Determine the (x, y) coordinate at the center of the cell enclosing the given text.  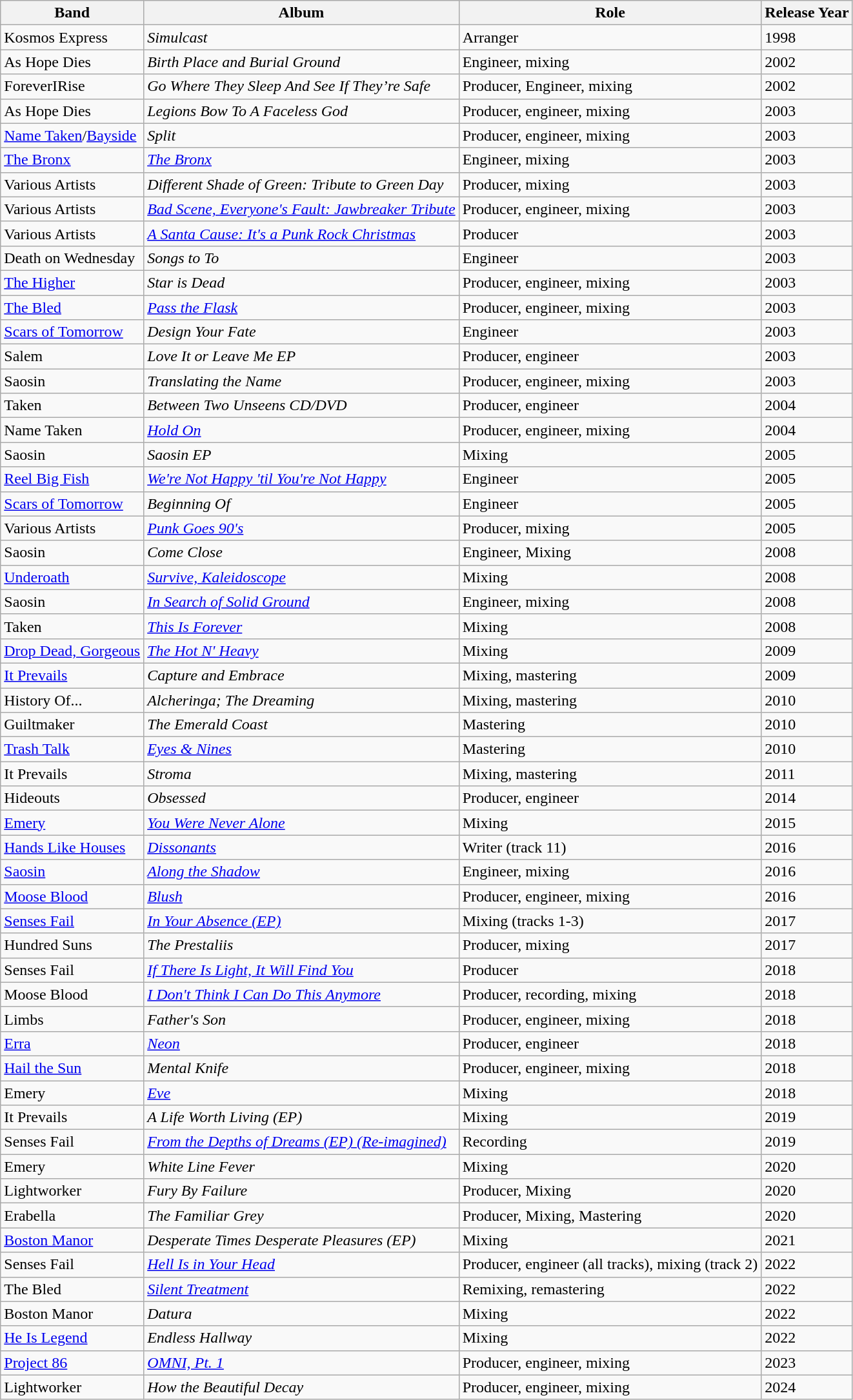
Trash Talk (72, 749)
2011 (807, 774)
This Is Forever (302, 626)
Endless Hallway (302, 1338)
Pass the Flask (302, 308)
Erabella (72, 1216)
We're Not Happy 'til You're Not Happy (302, 479)
1998 (807, 37)
Hundred Suns (72, 945)
Different Shade of Green: Tribute to Green Day (302, 184)
Alcheringa; The Dreaming (302, 700)
White Line Fever (302, 1167)
Neon (302, 1043)
Drop Dead, Gorgeous (72, 651)
Birth Place and Burial Ground (302, 62)
The Hot N' Heavy (302, 651)
Hold On (302, 430)
2024 (807, 1387)
Go Where They Sleep And See If They’re Safe (302, 86)
2015 (807, 823)
Silent Treatment (302, 1289)
Arranger (610, 37)
Mental Knife (302, 1068)
Release Year (807, 13)
I Don't Think I Can Do This Anymore (302, 994)
Between Two Unseens CD/DVD (302, 406)
The Familiar Grey (302, 1216)
Dissonants (302, 847)
Along the Shadow (302, 872)
Producer, Mixing (610, 1191)
Come Close (302, 553)
Eve (302, 1093)
Fury By Failure (302, 1191)
If There Is Light, It Will Find You (302, 970)
The Emerald Coast (302, 725)
Capture and Embrace (302, 675)
Datura (302, 1314)
Name Taken/Bayside (72, 135)
In Search of Solid Ground (302, 602)
Remixing, remastering (610, 1289)
Underoath (72, 577)
Hands Like Houses (72, 847)
How the Beautiful Decay (302, 1387)
Engineer, Mixing (610, 553)
Songs to To (302, 258)
2021 (807, 1240)
Blush (302, 896)
Desperate Times Desperate Pleasures (EP) (302, 1240)
He Is Legend (72, 1338)
Stroma (302, 774)
History Of... (72, 700)
Mixing (tracks 1-3) (610, 921)
Saosin EP (302, 455)
ForeverIRise (72, 86)
Eyes & Nines (302, 749)
Limbs (72, 1019)
Salem (72, 357)
A Life Worth Living (EP) (302, 1118)
You Were Never Alone (302, 823)
Name Taken (72, 430)
Band (72, 13)
Survive, Kaleidoscope (302, 577)
2014 (807, 798)
A Santa Cause: It's a Punk Rock Christmas (302, 233)
Guiltmaker (72, 725)
Punk Goes 90's (302, 528)
Producer, recording, mixing (610, 994)
The Prestaliis (302, 945)
Simulcast (302, 37)
Producer, Engineer, mixing (610, 86)
Recording (610, 1142)
Father's Son (302, 1019)
Translating the Name (302, 381)
Producer, engineer (all tracks), mixing (track 2) (610, 1265)
Hail the Sun (72, 1068)
Producer, Mixing, Mastering (610, 1216)
Split (302, 135)
Project 86 (72, 1363)
OMNI, Pt. 1 (302, 1363)
2023 (807, 1363)
Star is Dead (302, 282)
Death on Wednesday (72, 258)
Writer (track 11) (610, 847)
In Your Absence (EP) (302, 921)
Design Your Fate (302, 332)
Love It or Leave Me EP (302, 357)
Role (610, 13)
Album (302, 13)
From the Depths of Dreams (EP) (Re-imagined) (302, 1142)
Obsessed (302, 798)
The Higher (72, 282)
Kosmos Express (72, 37)
Beginning Of (302, 504)
Hell Is in Your Head (302, 1265)
Legions Bow To A Faceless God (302, 111)
Erra (72, 1043)
Reel Big Fish (72, 479)
Bad Scene, Everyone's Fault: Jawbreaker Tribute (302, 209)
Hideouts (72, 798)
